Provide the (X, Y) coordinate of the cell's center where the given text is located.  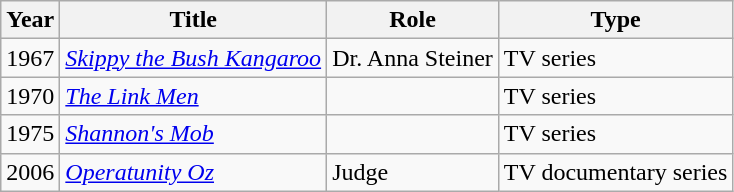
1967 (30, 58)
2006 (30, 172)
Year (30, 20)
Title (194, 20)
TV documentary series (616, 172)
The Link Men (194, 96)
Dr. Anna Steiner (413, 58)
Operatunity Oz (194, 172)
Judge (413, 172)
Type (616, 20)
1970 (30, 96)
Shannon's Mob (194, 134)
1975 (30, 134)
Skippy the Bush Kangaroo (194, 58)
Role (413, 20)
